For the text-containing cell, return its midpoint in [x, y] coordinate format. 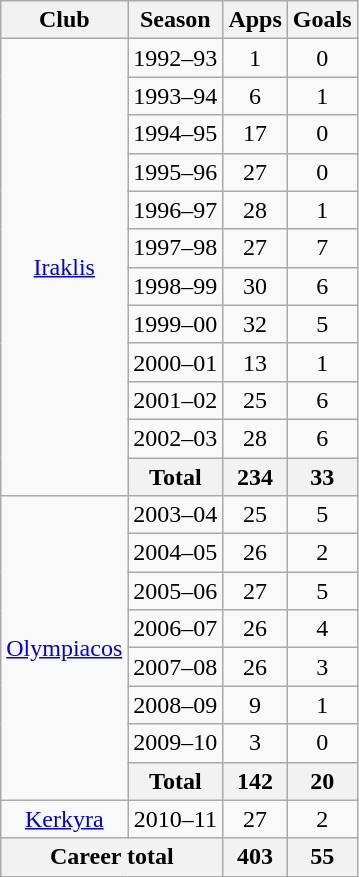
20 [322, 781]
1993–94 [176, 96]
Apps [255, 20]
1999–00 [176, 324]
2002–03 [176, 438]
2009–10 [176, 743]
1996–97 [176, 210]
2010–11 [176, 819]
2007–08 [176, 667]
55 [322, 857]
33 [322, 477]
Club [64, 20]
2008–09 [176, 705]
1995–96 [176, 172]
403 [255, 857]
Season [176, 20]
13 [255, 362]
32 [255, 324]
234 [255, 477]
2001–02 [176, 400]
1994–95 [176, 134]
142 [255, 781]
Goals [322, 20]
2004–05 [176, 553]
2006–07 [176, 629]
2000–01 [176, 362]
Career total [112, 857]
17 [255, 134]
9 [255, 705]
30 [255, 286]
2005–06 [176, 591]
4 [322, 629]
1998–99 [176, 286]
Kerkyra [64, 819]
2003–04 [176, 515]
Olympiacos [64, 648]
7 [322, 248]
Iraklis [64, 268]
1992–93 [176, 58]
1997–98 [176, 248]
